Locate the cell with the specified text and output its (x, y) center coordinate. 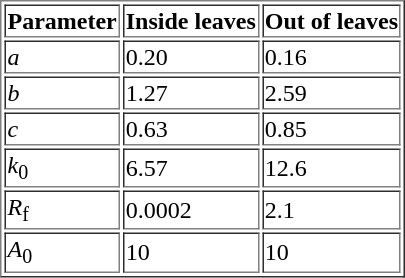
Out of leaves (332, 20)
1.27 (191, 92)
0.63 (191, 128)
0.20 (191, 56)
2.59 (332, 92)
b (62, 92)
0.85 (332, 128)
a (62, 56)
12.6 (332, 168)
0.16 (332, 56)
6.57 (191, 168)
Inside leaves (191, 20)
A0 (62, 252)
2.1 (332, 210)
Rf (62, 210)
k0 (62, 168)
Parameter (62, 20)
c (62, 128)
0.0002 (191, 210)
